Provide the (X, Y) coordinate of the cell's center where the given text is located.  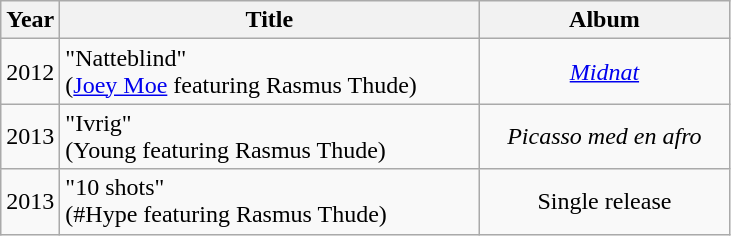
Album (604, 20)
"Ivrig"(Young featuring Rasmus Thude) (270, 136)
Midnat (604, 72)
2012 (30, 72)
Picasso med en afro (604, 136)
Single release (604, 202)
Title (270, 20)
Year (30, 20)
"Natteblind"(Joey Moe featuring Rasmus Thude) (270, 72)
"10 shots"(#Hype featuring Rasmus Thude) (270, 202)
